Return the (x, y) coordinate for the center point of the cell that contains the specified text.  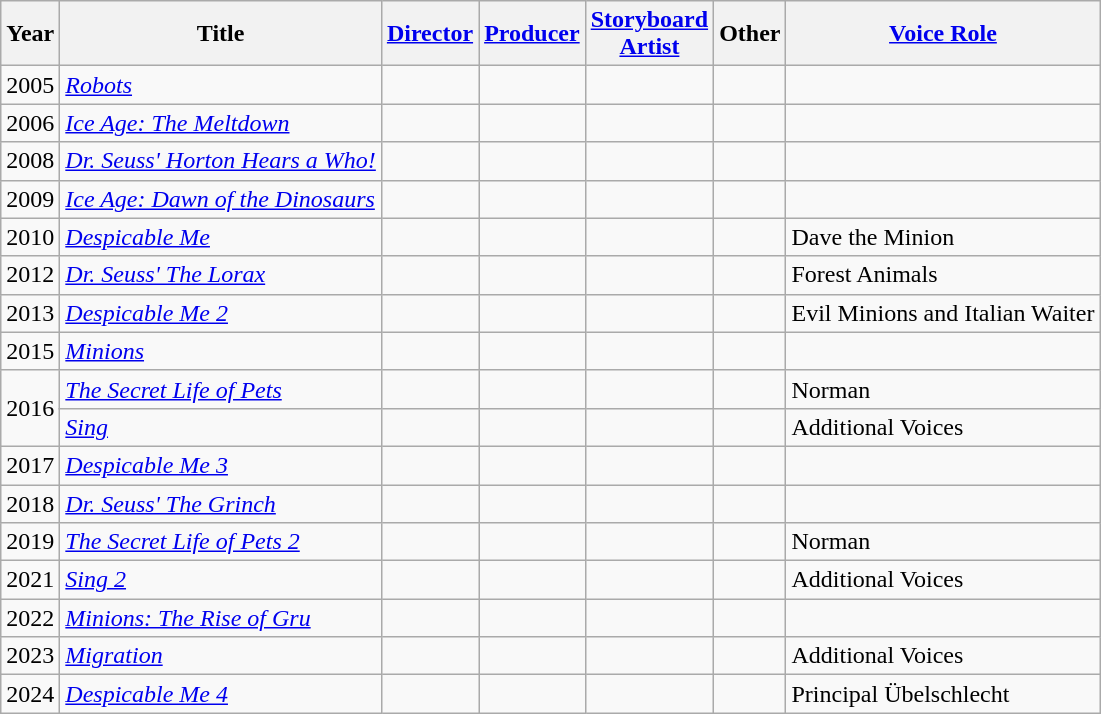
Minions (221, 351)
Despicable Me (221, 237)
2022 (30, 618)
Dr. Seuss' Horton Hears a Who! (221, 161)
2013 (30, 313)
Voice Role (943, 34)
Sing (221, 427)
StoryboardArtist (649, 34)
Migration (221, 656)
Producer (532, 34)
2006 (30, 123)
2012 (30, 275)
Title (221, 34)
Robots (221, 85)
2024 (30, 694)
2017 (30, 465)
The Secret Life of Pets (221, 389)
2018 (30, 503)
2005 (30, 85)
Despicable Me 4 (221, 694)
2009 (30, 199)
2023 (30, 656)
Principal Übelschlecht (943, 694)
Despicable Me 3 (221, 465)
Dr. Seuss' The Grinch (221, 503)
Year (30, 34)
Dr. Seuss' The Lorax (221, 275)
The Secret Life of Pets 2 (221, 542)
Minions: The Rise of Gru (221, 618)
2021 (30, 580)
Forest Animals (943, 275)
2019 (30, 542)
Ice Age: The Meltdown (221, 123)
2016 (30, 408)
Despicable Me 2 (221, 313)
Other (750, 34)
Evil Minions and Italian Waiter (943, 313)
Director (430, 34)
Dave the Minion (943, 237)
Ice Age: Dawn of the Dinosaurs (221, 199)
2010 (30, 237)
2008 (30, 161)
Sing 2 (221, 580)
2015 (30, 351)
